Detect which cell encompasses the target text, then output its [X, Y] center coordinate. 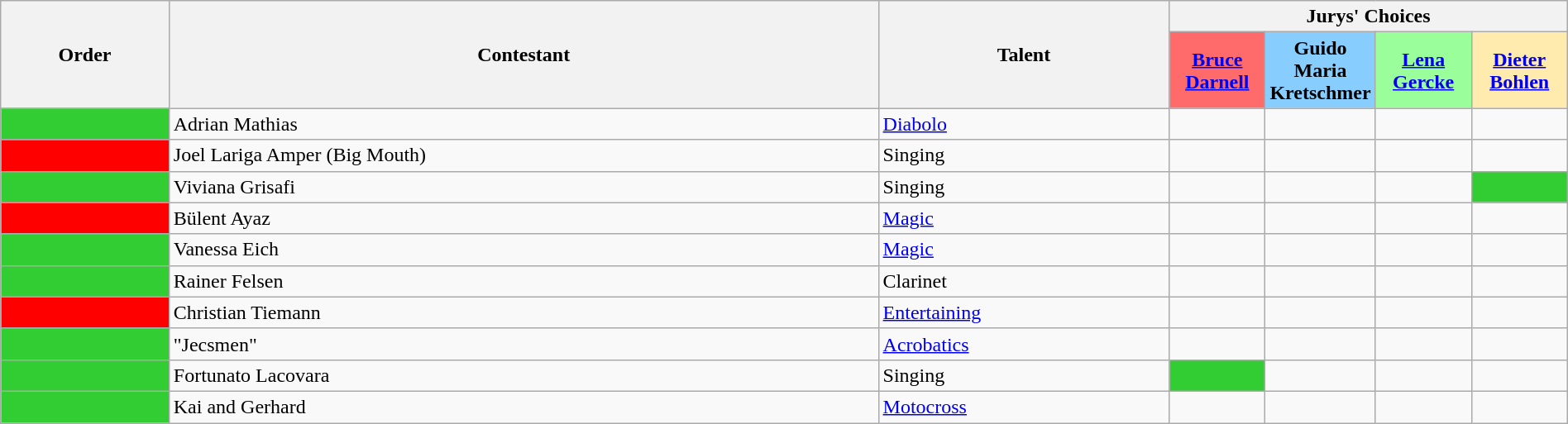
Joel Lariga Amper (Big Mouth) [523, 155]
Dieter Bohlen [1519, 70]
Jurys' Choices [1368, 17]
Rainer Felsen [523, 281]
Acrobatics [1024, 344]
Lena Gercke [1423, 70]
Entertaining [1024, 312]
Christian Tiemann [523, 312]
Order [85, 55]
Clarinet [1024, 281]
Bülent Ayaz [523, 218]
Adrian Mathias [523, 124]
Vanessa Eich [523, 250]
Guido Maria Kretschmer [1320, 70]
"Jecsmen" [523, 344]
Motocross [1024, 407]
Viviana Grisafi [523, 187]
Bruce Darnell [1217, 70]
Fortunato Lacovara [523, 375]
Contestant [523, 55]
Kai and Gerhard [523, 407]
Talent [1024, 55]
Diabolo [1024, 124]
